Output the [X, Y] coordinate of the center of the cell containing the given text.  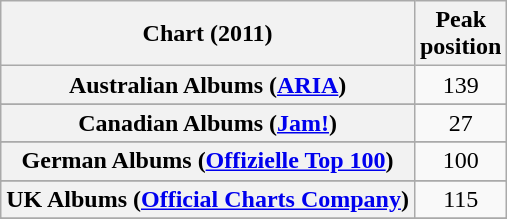
UK Albums (Official Charts Company) [208, 199]
German Albums (Offizielle Top 100) [208, 161]
115 [460, 199]
Chart (2011) [208, 34]
100 [460, 161]
Peakposition [460, 34]
Canadian Albums (Jam!) [208, 123]
27 [460, 123]
139 [460, 85]
Australian Albums (ARIA) [208, 85]
